Determine the (X, Y) coordinate at the center of the cell enclosing the given text.  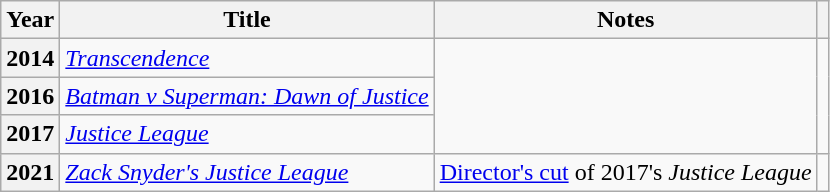
Justice League (247, 134)
2016 (30, 96)
Batman v Superman: Dawn of Justice (247, 96)
Zack Snyder's Justice League (247, 172)
Notes (626, 20)
Year (30, 20)
Director's cut of 2017's Justice League (626, 172)
2014 (30, 58)
Transcendence (247, 58)
2021 (30, 172)
Title (247, 20)
2017 (30, 134)
